Identify which cell holds the provided text, then report its [x, y] central coordinate. 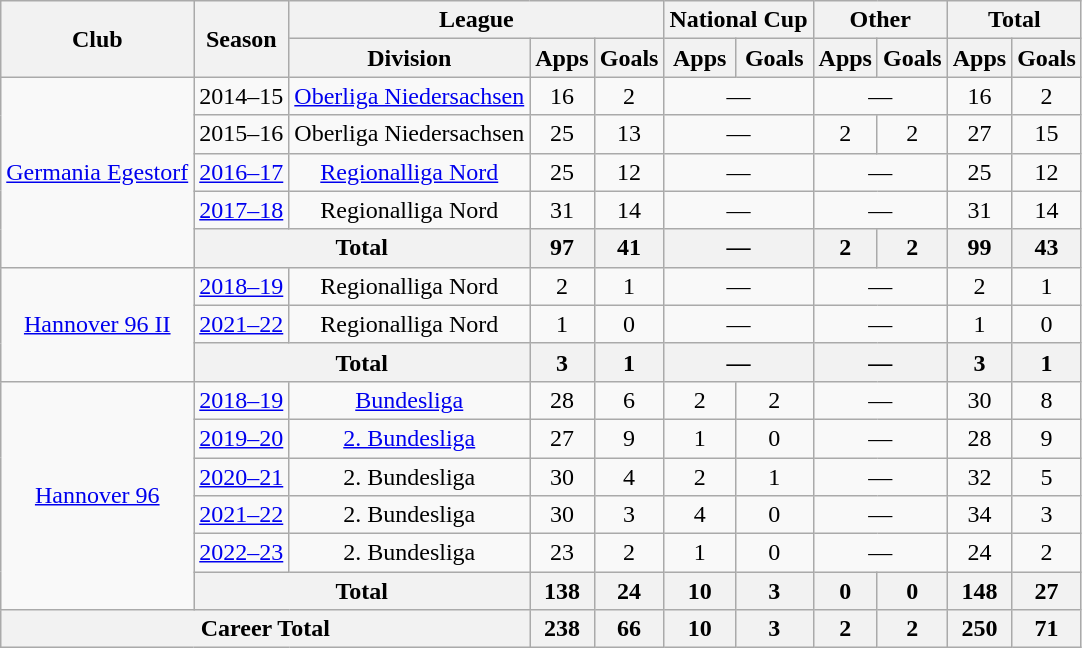
2016–17 [242, 172]
99 [979, 248]
2017–18 [242, 210]
Bundesliga [410, 400]
238 [562, 629]
2020–21 [242, 477]
League [476, 20]
250 [979, 629]
Club [98, 39]
Season [242, 39]
2022–23 [242, 553]
97 [562, 248]
41 [629, 248]
2015–16 [242, 134]
34 [979, 515]
138 [562, 591]
2014–15 [242, 96]
32 [979, 477]
8 [1047, 400]
66 [629, 629]
Hannover 96 [98, 495]
15 [1047, 134]
National Cup [738, 20]
23 [562, 553]
43 [1047, 248]
13 [629, 134]
Germania Egestorf [98, 172]
Other [880, 20]
Division [410, 58]
2019–20 [242, 438]
71 [1047, 629]
5 [1047, 477]
6 [629, 400]
Hannover 96 II [98, 324]
Career Total [266, 629]
148 [979, 591]
